Output the [X, Y] coordinate of the center of the cell containing the given text.  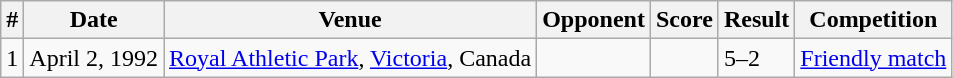
Score [684, 20]
Venue [350, 20]
Friendly match [874, 58]
Competition [874, 20]
Royal Athletic Park, Victoria, Canada [350, 58]
April 2, 1992 [94, 58]
5–2 [756, 58]
# [12, 20]
Result [756, 20]
Opponent [594, 20]
Date [94, 20]
1 [12, 58]
